Search for the cell housing the specified text and yield its [x, y] center coordinate. 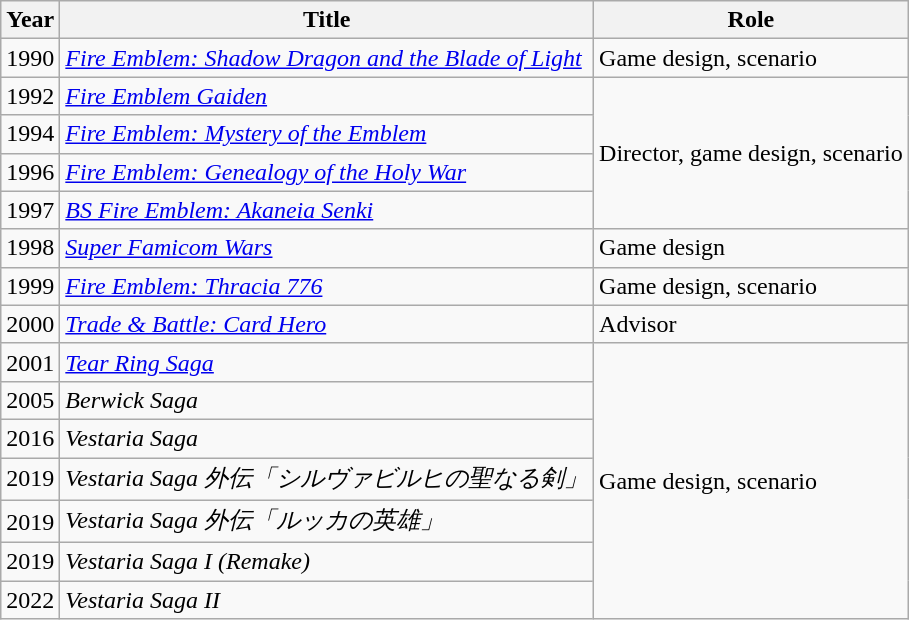
Fire Emblem: Shadow Dragon and the Blade of Light [327, 58]
Role [752, 20]
1996 [30, 172]
Vestaria Saga 外伝「ルッカの英雄」 [327, 522]
Fire Emblem: Genealogy of the Holy War [327, 172]
2005 [30, 400]
2022 [30, 600]
Year [30, 20]
1997 [30, 210]
1992 [30, 96]
Fire Emblem Gaiden [327, 96]
1999 [30, 286]
Super Famicom Wars [327, 248]
Vestaria Saga II [327, 600]
Game design [752, 248]
Vestaria Saga I (Remake) [327, 562]
Director, game design, scenario [752, 153]
Trade & Battle: Card Hero [327, 324]
1998 [30, 248]
Tear Ring Saga [327, 362]
Vestaria Saga [327, 438]
Vestaria Saga 外伝「シルヴァビルヒの聖なる剣」 [327, 480]
BS Fire Emblem: Akaneia Senki [327, 210]
2016 [30, 438]
2001 [30, 362]
2000 [30, 324]
Advisor [752, 324]
Title [327, 20]
1994 [30, 134]
Fire Emblem: Mystery of the Emblem [327, 134]
Fire Emblem: Thracia 776 [327, 286]
1990 [30, 58]
Berwick Saga [327, 400]
